From the cell containing the given text, extract its center point as (X, Y) coordinate. 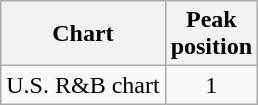
Chart (83, 34)
U.S. R&B chart (83, 85)
Peakposition (211, 34)
1 (211, 85)
